Locate the cell with the specified text and output its (X, Y) center coordinate. 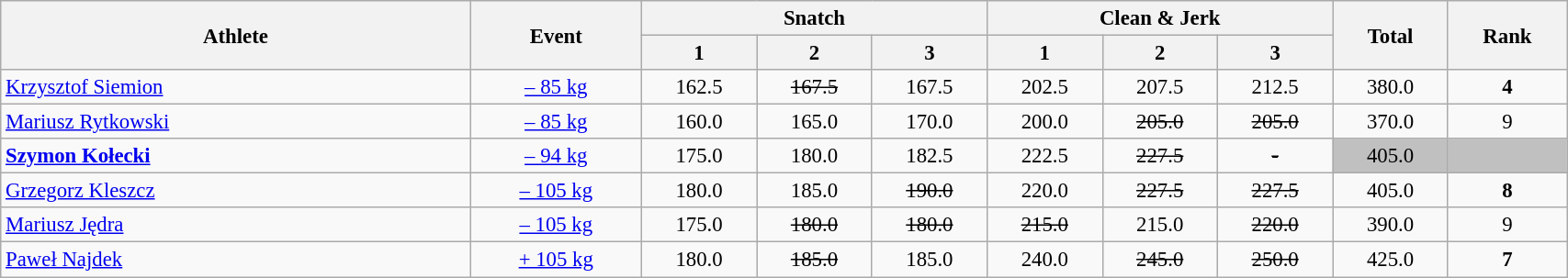
7 (1506, 260)
Clean & Jerk (1160, 18)
Mariusz Rytkowski (235, 122)
Total (1391, 35)
182.5 (930, 156)
380.0 (1391, 87)
207.5 (1159, 87)
370.0 (1391, 122)
425.0 (1391, 260)
Paweł Najdek (235, 260)
- (1275, 156)
8 (1506, 191)
170.0 (930, 122)
Szymon Kołecki (235, 156)
240.0 (1045, 260)
Mariusz Jędra (235, 225)
245.0 (1159, 260)
Grzegorz Kleszcz (235, 191)
190.0 (930, 191)
160.0 (698, 122)
Rank (1506, 35)
200.0 (1045, 122)
4 (1506, 87)
– 94 kg (556, 156)
+ 105 kg (556, 260)
Athlete (235, 35)
Krzysztof Siemion (235, 87)
222.5 (1045, 156)
212.5 (1275, 87)
390.0 (1391, 225)
162.5 (698, 87)
202.5 (1045, 87)
165.0 (814, 122)
Snatch (814, 18)
250.0 (1275, 260)
Event (556, 35)
